Locate the cell with the specified text and output its (X, Y) center coordinate. 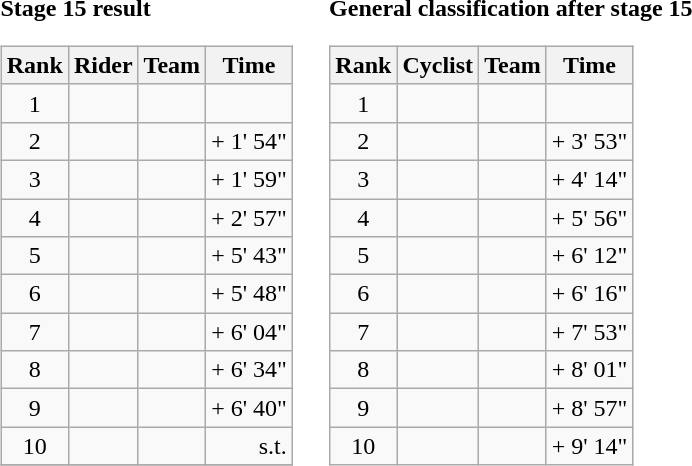
Rider (103, 65)
+ 9' 14" (590, 446)
+ 1' 59" (250, 179)
+ 6' 34" (250, 370)
+ 5' 48" (250, 294)
+ 7' 53" (590, 332)
+ 6' 16" (590, 294)
+ 6' 04" (250, 332)
+ 5' 43" (250, 256)
+ 4' 14" (590, 179)
+ 6' 40" (250, 408)
+ 3' 53" (590, 141)
+ 8' 01" (590, 370)
+ 6' 12" (590, 256)
+ 8' 57" (590, 408)
Cyclist (438, 65)
+ 1' 54" (250, 141)
s.t. (250, 446)
+ 2' 57" (250, 217)
+ 5' 56" (590, 217)
